Return the [X, Y] coordinate for the center point of the cell that contains the specified text.  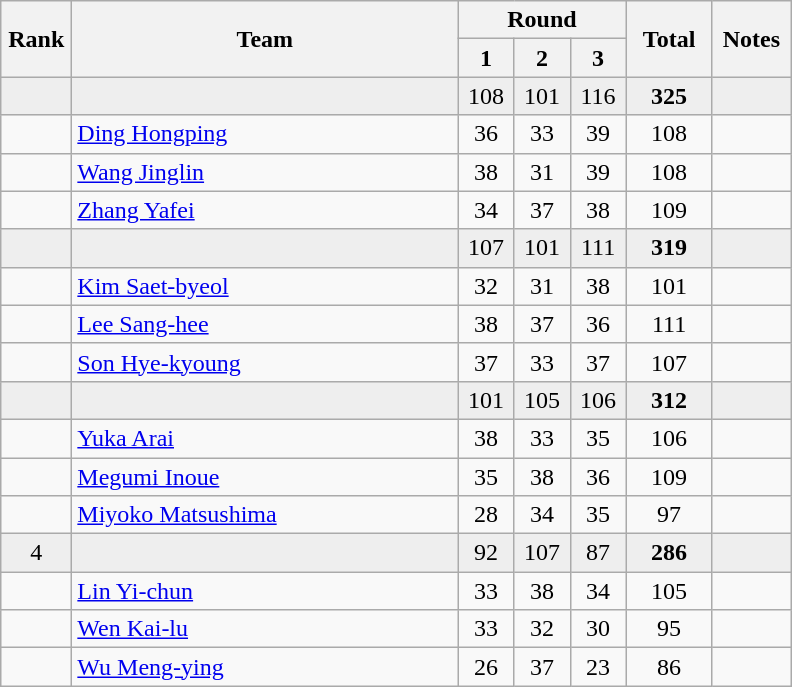
312 [669, 400]
Wang Jinglin [265, 172]
3 [598, 58]
116 [598, 96]
Team [265, 39]
87 [598, 553]
Wu Meng-ying [265, 667]
95 [669, 629]
23 [598, 667]
325 [669, 96]
Miyoko Matsushima [265, 515]
26 [486, 667]
286 [669, 553]
1 [486, 58]
Yuka Arai [265, 438]
97 [669, 515]
Lin Yi-chun [265, 591]
Notes [752, 39]
Lee Sang-hee [265, 324]
319 [669, 248]
86 [669, 667]
Wen Kai-lu [265, 629]
30 [598, 629]
Ding Hongping [265, 134]
Round [542, 20]
Son Hye-kyoung [265, 362]
Rank [36, 39]
4 [36, 553]
Kim Saet-byeol [265, 286]
28 [486, 515]
Zhang Yafei [265, 210]
2 [542, 58]
Total [669, 39]
Megumi Inoue [265, 477]
92 [486, 553]
